Determine the [X, Y] coordinate at the center of the cell enclosing the given text.  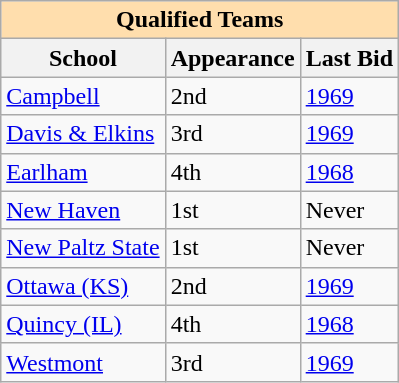
School [83, 58]
New Paltz State [83, 248]
Qualified Teams [200, 20]
Westmont [83, 362]
Appearance [232, 58]
New Haven [83, 210]
Davis & Elkins [83, 134]
Earlham [83, 172]
Quincy (IL) [83, 324]
Ottawa (KS) [83, 286]
Last Bid [349, 58]
Campbell [83, 96]
